Determine the (x, y) coordinate at the center of the cell enclosing the given text.  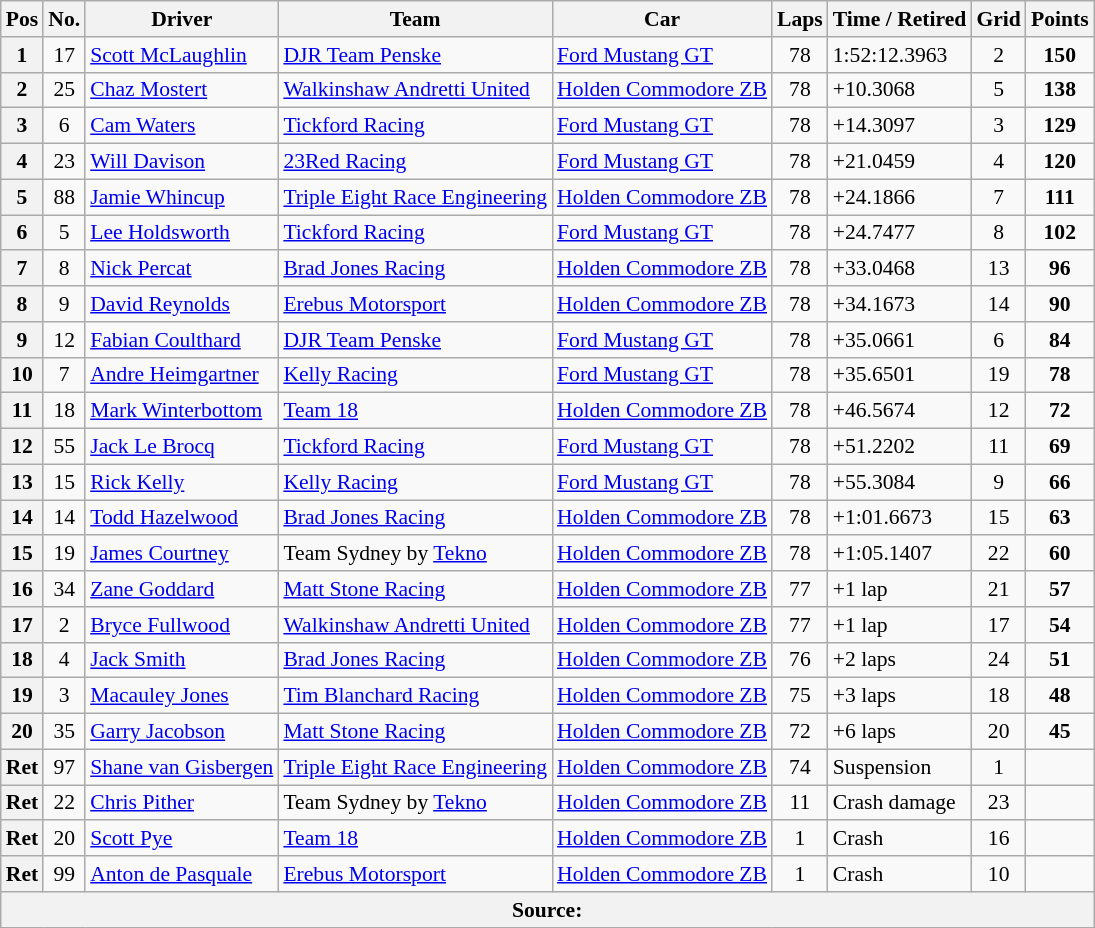
66 (1060, 482)
Jack Le Brocq (182, 447)
Scott Pye (182, 839)
No. (64, 19)
Lee Holdsworth (182, 233)
60 (1060, 554)
+35.6501 (900, 375)
+2 laps (900, 660)
Nick Percat (182, 269)
23Red Racing (415, 162)
+1:01.6673 (900, 518)
120 (1060, 162)
Zane Goddard (182, 589)
+51.2202 (900, 447)
Cam Waters (182, 126)
James Courtney (182, 554)
Time / Retired (900, 19)
111 (1060, 197)
+21.0459 (900, 162)
Team (415, 19)
97 (64, 767)
34 (64, 589)
1:52:12.3963 (900, 55)
David Reynolds (182, 304)
Shane van Gisbergen (182, 767)
24 (998, 660)
+55.3084 (900, 482)
55 (64, 447)
138 (1060, 90)
Bryce Fullwood (182, 625)
Car (662, 19)
+24.7477 (900, 233)
Will Davison (182, 162)
Macauley Jones (182, 696)
63 (1060, 518)
Pos (22, 19)
Laps (800, 19)
+10.3068 (900, 90)
Rick Kelly (182, 482)
90 (1060, 304)
Jamie Whincup (182, 197)
Points (1060, 19)
Source: (548, 910)
76 (800, 660)
57 (1060, 589)
74 (800, 767)
+1:05.1407 (900, 554)
Garry Jacobson (182, 732)
84 (1060, 340)
Scott McLaughlin (182, 55)
+6 laps (900, 732)
+33.0468 (900, 269)
+46.5674 (900, 411)
+3 laps (900, 696)
21 (998, 589)
88 (64, 197)
48 (1060, 696)
Fabian Coulthard (182, 340)
Jack Smith (182, 660)
54 (1060, 625)
Driver (182, 19)
Chris Pither (182, 803)
Todd Hazelwood (182, 518)
Chaz Mostert (182, 90)
25 (64, 90)
102 (1060, 233)
Mark Winterbottom (182, 411)
45 (1060, 732)
Crash damage (900, 803)
Tim Blanchard Racing (415, 696)
150 (1060, 55)
+34.1673 (900, 304)
Anton de Pasquale (182, 874)
Andre Heimgartner (182, 375)
129 (1060, 126)
Grid (998, 19)
96 (1060, 269)
+14.3097 (900, 126)
+24.1866 (900, 197)
35 (64, 732)
+35.0661 (900, 340)
Suspension (900, 767)
75 (800, 696)
51 (1060, 660)
69 (1060, 447)
99 (64, 874)
